Capture the cell that displays the provided text and extract its (X, Y) central coordinate. 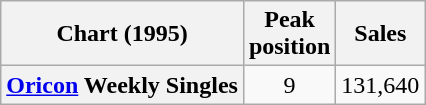
Chart (1995) (122, 34)
Oricon Weekly Singles (122, 85)
Sales (380, 34)
131,640 (380, 85)
Peakposition (289, 34)
9 (289, 85)
